Capture the cell that displays the provided text and extract its [x, y] central coordinate. 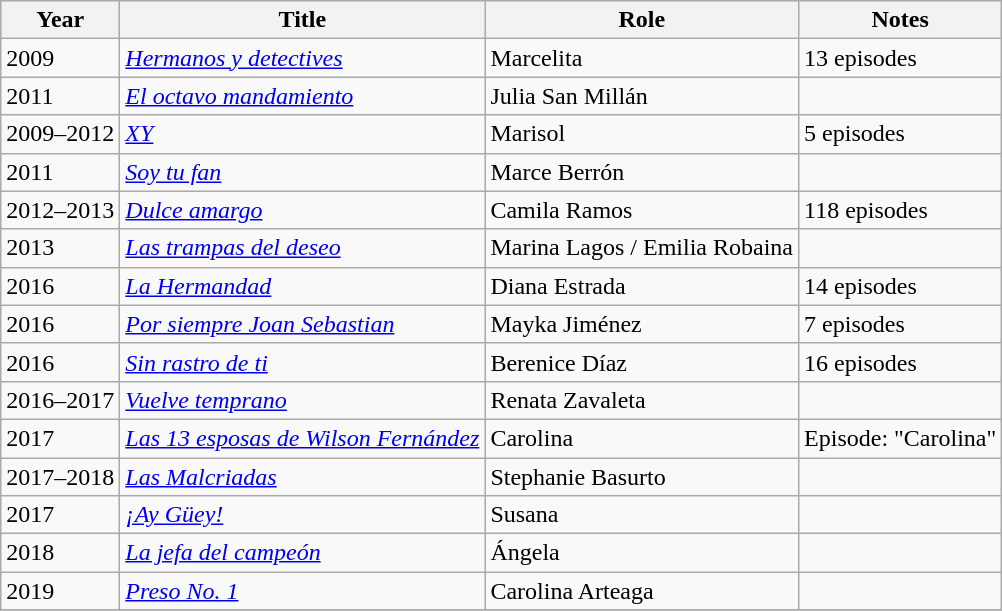
Role [642, 20]
Por siempre Joan Sebastian [302, 324]
La Hermandad [302, 286]
La jefa del campeón [302, 553]
5 episodes [900, 134]
13 episodes [900, 58]
7 episodes [900, 324]
Preso No. 1 [302, 591]
Hermanos y detectives [302, 58]
Berenice Díaz [642, 362]
XY [302, 134]
Mayka Jiménez [642, 324]
Title [302, 20]
2018 [60, 553]
2016–2017 [60, 400]
Episode: "Carolina" [900, 438]
Marisol [642, 134]
Ángela [642, 553]
Year [60, 20]
¡Ay Güey! [302, 515]
Diana Estrada [642, 286]
2019 [60, 591]
Julia San Millán [642, 96]
2009 [60, 58]
Las trampas del deseo [302, 248]
Carolina Arteaga [642, 591]
Marcelita [642, 58]
Marce Berrón [642, 172]
Las Malcriadas [302, 477]
Las 13 esposas de Wilson Fernández [302, 438]
Camila Ramos [642, 210]
Soy tu fan [302, 172]
2017–2018 [60, 477]
Stephanie Basurto [642, 477]
El octavo mandamiento [302, 96]
Vuelve temprano [302, 400]
Susana [642, 515]
2013 [60, 248]
Notes [900, 20]
Carolina [642, 438]
2012–2013 [60, 210]
Sin rastro de ti [302, 362]
16 episodes [900, 362]
Dulce amargo [302, 210]
Marina Lagos / Emilia Robaina [642, 248]
Renata Zavaleta [642, 400]
2009–2012 [60, 134]
14 episodes [900, 286]
118 episodes [900, 210]
